Determine the [x, y] coordinate at the center of the cell enclosing the given text.  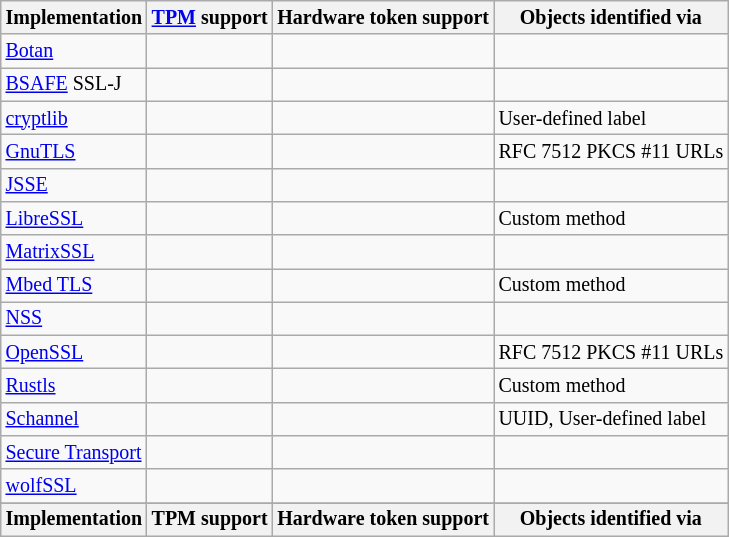
JSSE [74, 184]
NSS [74, 318]
MatrixSSL [74, 252]
User-defined label [611, 118]
GnuTLS [74, 152]
wolfSSL [74, 486]
cryptlib [74, 118]
BSAFE SSL-J [74, 84]
Rustls [74, 386]
OpenSSL [74, 352]
Secure Transport [74, 452]
Botan [74, 52]
Schannel [74, 420]
LibreSSL [74, 218]
UUID, User-defined label [611, 420]
Mbed TLS [74, 286]
